Determine the (x, y) coordinate at the center of the cell enclosing the given text.  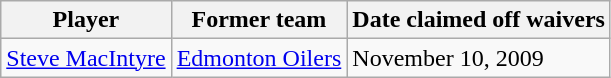
November 10, 2009 (479, 58)
Player (86, 20)
Date claimed off waivers (479, 20)
Steve MacIntyre (86, 58)
Former team (259, 20)
Edmonton Oilers (259, 58)
